For the text-containing cell, return its midpoint in [x, y] coordinate format. 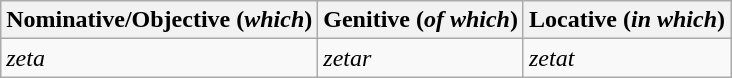
Nominative/Objective (which) [160, 20]
zeta [160, 58]
zetar [421, 58]
zetat [626, 58]
Locative (in which) [626, 20]
Genitive (of which) [421, 20]
